From the cell containing the given text, extract its center point as (X, Y) coordinate. 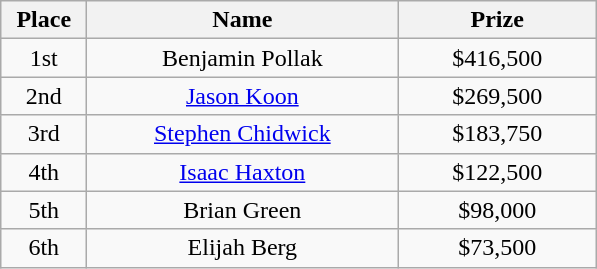
Benjamin Pollak (242, 58)
Elijah Berg (242, 248)
1st (44, 58)
3rd (44, 134)
Isaac Haxton (242, 172)
$416,500 (498, 58)
Jason Koon (242, 96)
Place (44, 20)
Prize (498, 20)
Stephen Chidwick (242, 134)
$269,500 (498, 96)
4th (44, 172)
Name (242, 20)
$183,750 (498, 134)
$73,500 (498, 248)
5th (44, 210)
2nd (44, 96)
$98,000 (498, 210)
$122,500 (498, 172)
6th (44, 248)
Brian Green (242, 210)
